Return the [X, Y] coordinate for the center point of the cell that contains the specified text.  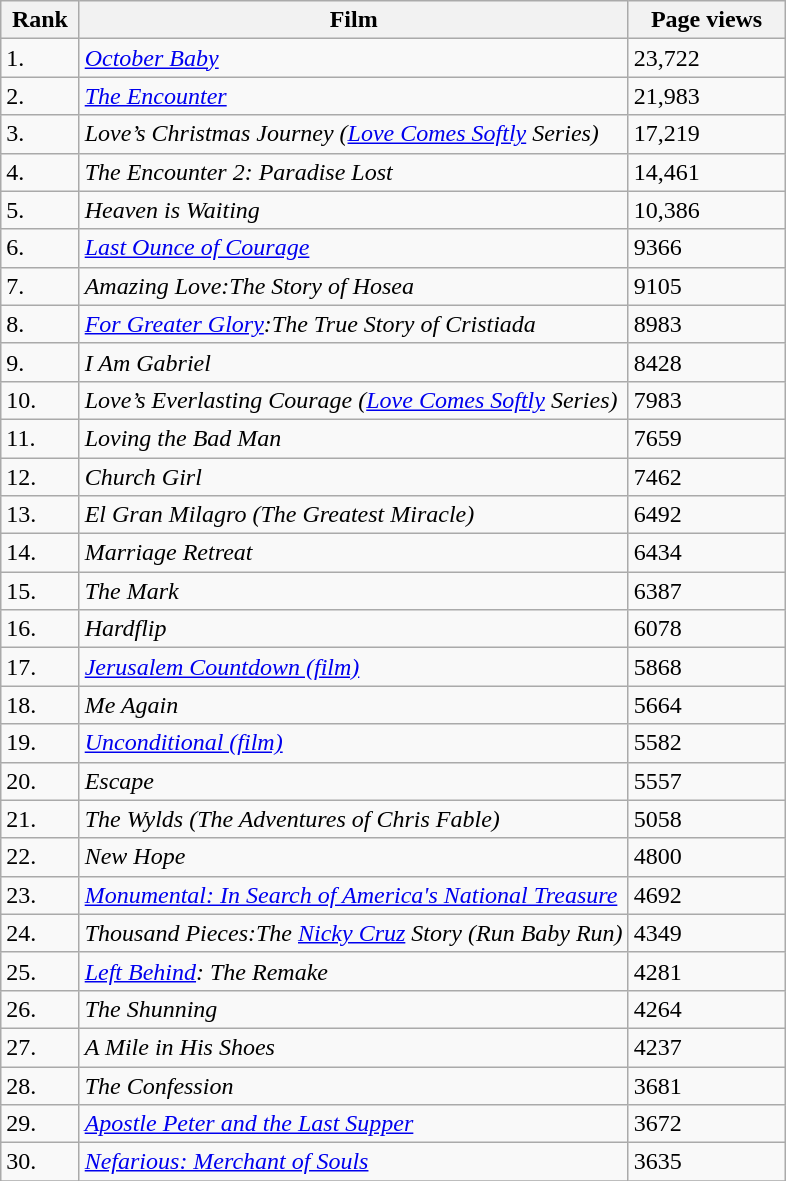
Love’s Christmas Journey (Love Comes Softly Series) [354, 134]
Rank [40, 20]
6492 [706, 515]
26. [40, 1009]
Monumental: In Search of America's National Treasure [354, 895]
5. [40, 210]
7659 [706, 438]
The Confession [354, 1085]
16. [40, 629]
Film [354, 20]
17,219 [706, 134]
8983 [706, 324]
Heaven is Waiting [354, 210]
3681 [706, 1085]
29. [40, 1124]
23,722 [706, 58]
The Encounter 2: Paradise Lost [354, 172]
13. [40, 515]
For Greater Glory:The True Story of Cristiada [354, 324]
6. [40, 248]
El Gran Milagro (The Greatest Miracle) [354, 515]
Hardflip [354, 629]
11. [40, 438]
A Mile in His Shoes [354, 1047]
7462 [706, 477]
The Mark [354, 591]
8428 [706, 362]
Last Ounce of Courage [354, 248]
Love’s Everlasting Courage (Love Comes Softly Series) [354, 400]
19. [40, 743]
10. [40, 400]
October Baby [354, 58]
20. [40, 781]
1. [40, 58]
22. [40, 857]
Amazing Love:The Story of Hosea [354, 286]
Me Again [354, 705]
12. [40, 477]
10,386 [706, 210]
6078 [706, 629]
8. [40, 324]
Left Behind: The Remake [354, 971]
4237 [706, 1047]
2. [40, 96]
17. [40, 667]
9366 [706, 248]
5664 [706, 705]
Jerusalem Countdown (film) [354, 667]
23. [40, 895]
Thousand Pieces:The Nicky Cruz Story (Run Baby Run) [354, 933]
30. [40, 1162]
9105 [706, 286]
27. [40, 1047]
5582 [706, 743]
Apostle Peter and the Last Supper [354, 1124]
Nefarious: Merchant of Souls [354, 1162]
28. [40, 1085]
25. [40, 971]
The Encounter [354, 96]
7. [40, 286]
4. [40, 172]
24. [40, 933]
14. [40, 553]
21. [40, 819]
21,983 [706, 96]
4264 [706, 1009]
New Hope [354, 857]
4281 [706, 971]
4349 [706, 933]
7983 [706, 400]
Unconditional (film) [354, 743]
4692 [706, 895]
18. [40, 705]
Church Girl [354, 477]
I Am Gabriel [354, 362]
14,461 [706, 172]
5868 [706, 667]
4800 [706, 857]
6387 [706, 591]
Marriage Retreat [354, 553]
15. [40, 591]
Escape [354, 781]
3635 [706, 1162]
The Wylds (The Adventures of Chris Fable) [354, 819]
5557 [706, 781]
3672 [706, 1124]
Page views [706, 20]
Loving the Bad Man [354, 438]
3. [40, 134]
6434 [706, 553]
5058 [706, 819]
The Shunning [354, 1009]
9. [40, 362]
